Locate the cell with the specified text and output its [X, Y] center coordinate. 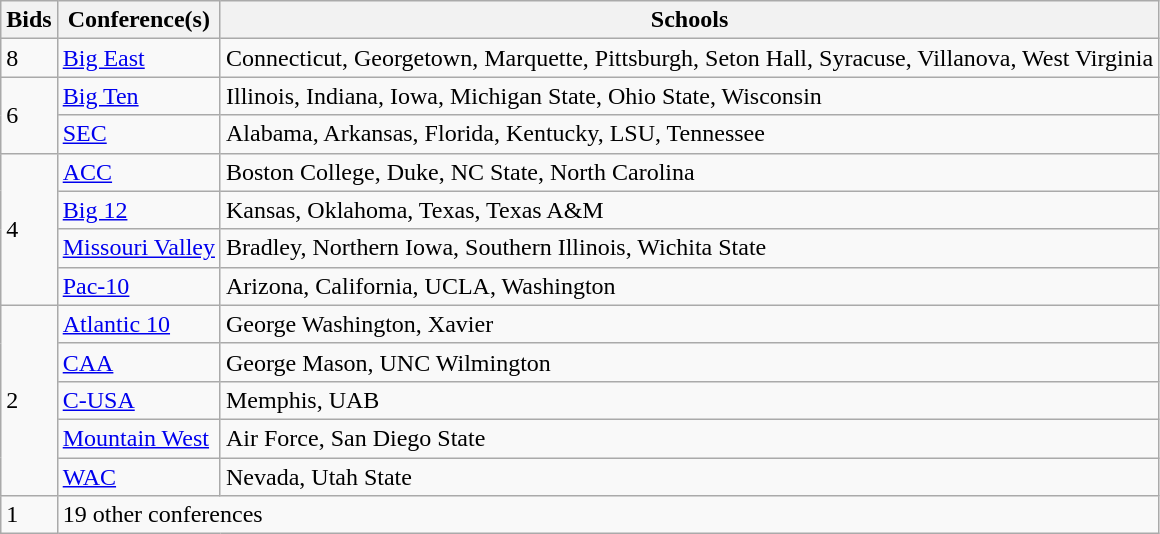
Nevada, Utah State [689, 477]
Illinois, Indiana, Iowa, Michigan State, Ohio State, Wisconsin [689, 96]
Bradley, Northern Iowa, Southern Illinois, Wichita State [689, 248]
George Mason, UNC Wilmington [689, 362]
C-USA [138, 400]
19 other conferences [608, 515]
Alabama, Arkansas, Florida, Kentucky, LSU, Tennessee [689, 134]
1 [29, 515]
Memphis, UAB [689, 400]
SEC [138, 134]
Pac-10 [138, 286]
Arizona, California, UCLA, Washington [689, 286]
8 [29, 58]
Air Force, San Diego State [689, 438]
WAC [138, 477]
Kansas, Oklahoma, Texas, Texas A&M [689, 210]
CAA [138, 362]
Atlantic 10 [138, 324]
Mountain West [138, 438]
George Washington, Xavier [689, 324]
Schools [689, 20]
Big Ten [138, 96]
Boston College, Duke, NC State, North Carolina [689, 172]
ACC [138, 172]
Bids [29, 20]
Big 12 [138, 210]
Conference(s) [138, 20]
4 [29, 229]
Big East [138, 58]
6 [29, 115]
Connecticut, Georgetown, Marquette, Pittsburgh, Seton Hall, Syracuse, Villanova, West Virginia [689, 58]
Missouri Valley [138, 248]
2 [29, 400]
